Detect which cell encompasses the target text, then output its (X, Y) center coordinate. 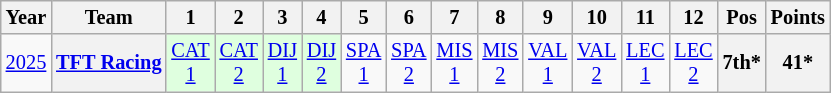
Year (26, 17)
2 (239, 17)
6 (408, 17)
LEC2 (693, 63)
7 (454, 17)
MIS1 (454, 63)
1 (190, 17)
VAL1 (548, 63)
12 (693, 17)
10 (596, 17)
41* (798, 63)
7th* (742, 63)
CAT1 (190, 63)
8 (500, 17)
3 (282, 17)
2025 (26, 63)
Team (108, 17)
VAL2 (596, 63)
TFT Racing (108, 63)
Pos (742, 17)
SPA2 (408, 63)
LEC1 (645, 63)
MIS2 (500, 63)
4 (322, 17)
DIJ2 (322, 63)
CAT2 (239, 63)
5 (364, 17)
9 (548, 17)
11 (645, 17)
SPA1 (364, 63)
DIJ1 (282, 63)
Points (798, 17)
